Locate the cell with the specified text and output its (X, Y) center coordinate. 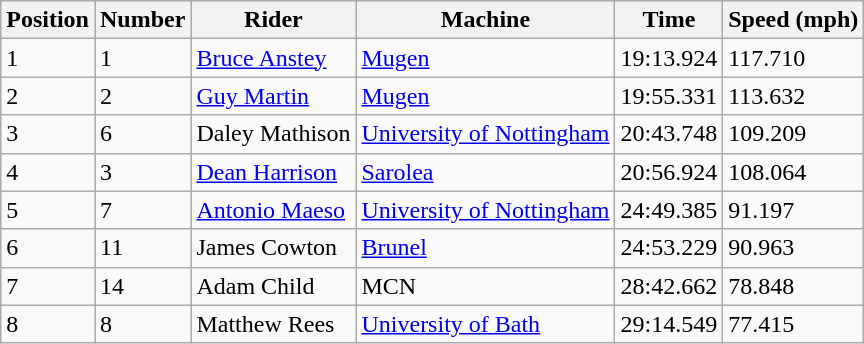
Daley Mathison (274, 134)
Matthew Rees (274, 324)
Bruce Anstey (274, 58)
117.710 (794, 58)
29:14.549 (669, 324)
Speed (mph) (794, 20)
28:42.662 (669, 286)
Machine (486, 20)
19:13.924 (669, 58)
77.415 (794, 324)
Guy Martin (274, 96)
91.197 (794, 210)
20:43.748 (669, 134)
Dean Harrison (274, 172)
5 (48, 210)
24:49.385 (669, 210)
Brunel (486, 248)
James Cowton (274, 248)
20:56.924 (669, 172)
19:55.331 (669, 96)
Rider (274, 20)
4 (48, 172)
Antonio Maeso (274, 210)
108.064 (794, 172)
14 (142, 286)
University of Bath (486, 324)
78.848 (794, 286)
Position (48, 20)
24:53.229 (669, 248)
11 (142, 248)
Sarolea (486, 172)
109.209 (794, 134)
113.632 (794, 96)
Adam Child (274, 286)
MCN (486, 286)
Number (142, 20)
Time (669, 20)
90.963 (794, 248)
